Output the [x, y] coordinate of the center of the cell containing the given text.  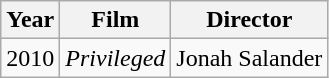
Privileged [116, 58]
2010 [30, 58]
Jonah Salander [250, 58]
Year [30, 20]
Film [116, 20]
Director [250, 20]
